Determine the (X, Y) coordinate at the center of the cell enclosing the given text.  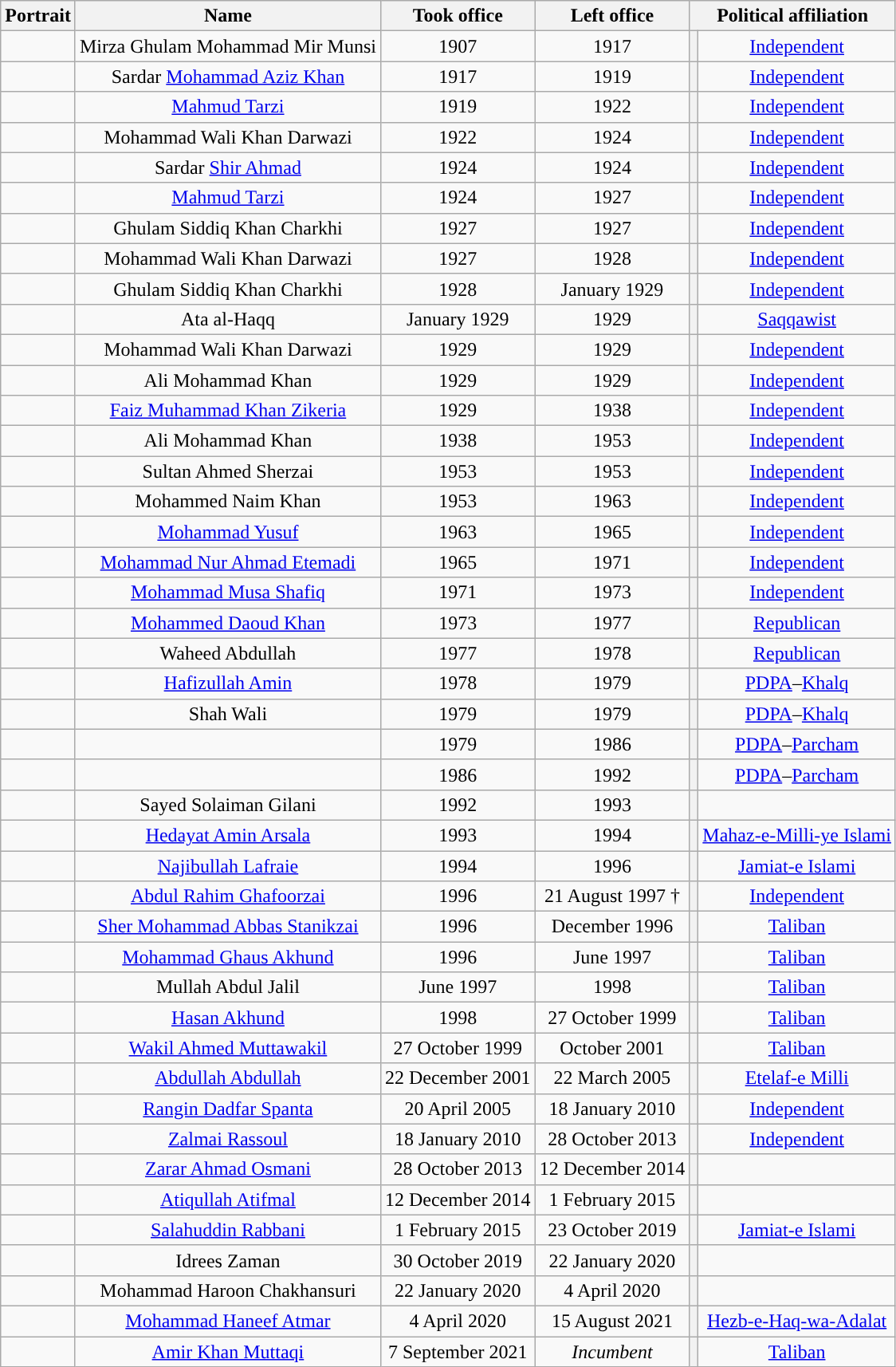
Sayed Solaiman Gilani (228, 805)
Hezb-e-Haq-wa-Adalat (797, 1321)
Abdul Rahim Ghafoorzai (228, 896)
23 October 2019 (612, 1230)
Etelaf-e Milli (797, 1078)
30 October 2019 (458, 1260)
Shah Wali (228, 714)
Mohammad Haroon Chakhansuri (228, 1290)
Najibullah Lafraie (228, 865)
Zalmai Rassoul (228, 1139)
Saqqawist (797, 319)
Amir Khan Muttaqi (228, 1352)
Wakil Ahmed Muttawakil (228, 1048)
December 1996 (612, 927)
20 April 2005 (458, 1109)
Hedayat Amin Arsala (228, 835)
7 September 2021 (458, 1352)
Portrait (38, 16)
21 August 1997 † (612, 896)
Mohammad Musa Shafiq (228, 593)
October 2001 (612, 1048)
Sultan Ahmed Sherzai (228, 471)
22 December 2001 (458, 1078)
Mohammed Daoud Khan (228, 623)
Rangin Dadfar Spanta (228, 1109)
Idrees Zaman (228, 1260)
Incumbent (612, 1352)
Took office (458, 16)
Salahuddin Rabbani (228, 1230)
Name (228, 16)
Political affiliation (792, 16)
Mohammad Nur Ahmad Etemadi (228, 562)
22 March 2005 (612, 1078)
Mahaz-e-Milli-ye Islami (797, 835)
Left office (612, 16)
Hasan Akhund (228, 1018)
Ata al-Haqq (228, 319)
Mirza Ghulam Mohammad Mir Munsi (228, 46)
15 August 2021 (612, 1321)
Atiqullah Atifmal (228, 1200)
Mohammad Haneef Atmar (228, 1321)
Sardar Mohammad Aziz Khan (228, 77)
Zarar Ahmad Osmani (228, 1169)
1907 (458, 46)
Sardar Shir Ahmad (228, 167)
Sher Mohammad Abbas Stanikzai (228, 927)
Faiz Muhammad Khan Zikeria (228, 411)
Mohammed Naim Khan (228, 502)
Hafizullah Amin (228, 683)
Waheed Abdullah (228, 653)
Mohammad Ghaus Akhund (228, 957)
Abdullah Abdullah (228, 1078)
Mullah Abdul Jalil (228, 987)
Mohammad Yusuf (228, 532)
